Determine the [x, y] coordinate at the center of the cell enclosing the given text.  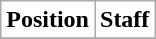
Staff [124, 20]
Position [48, 20]
